Extract the [X, Y] coordinate from the center of the cell holding the provided text.  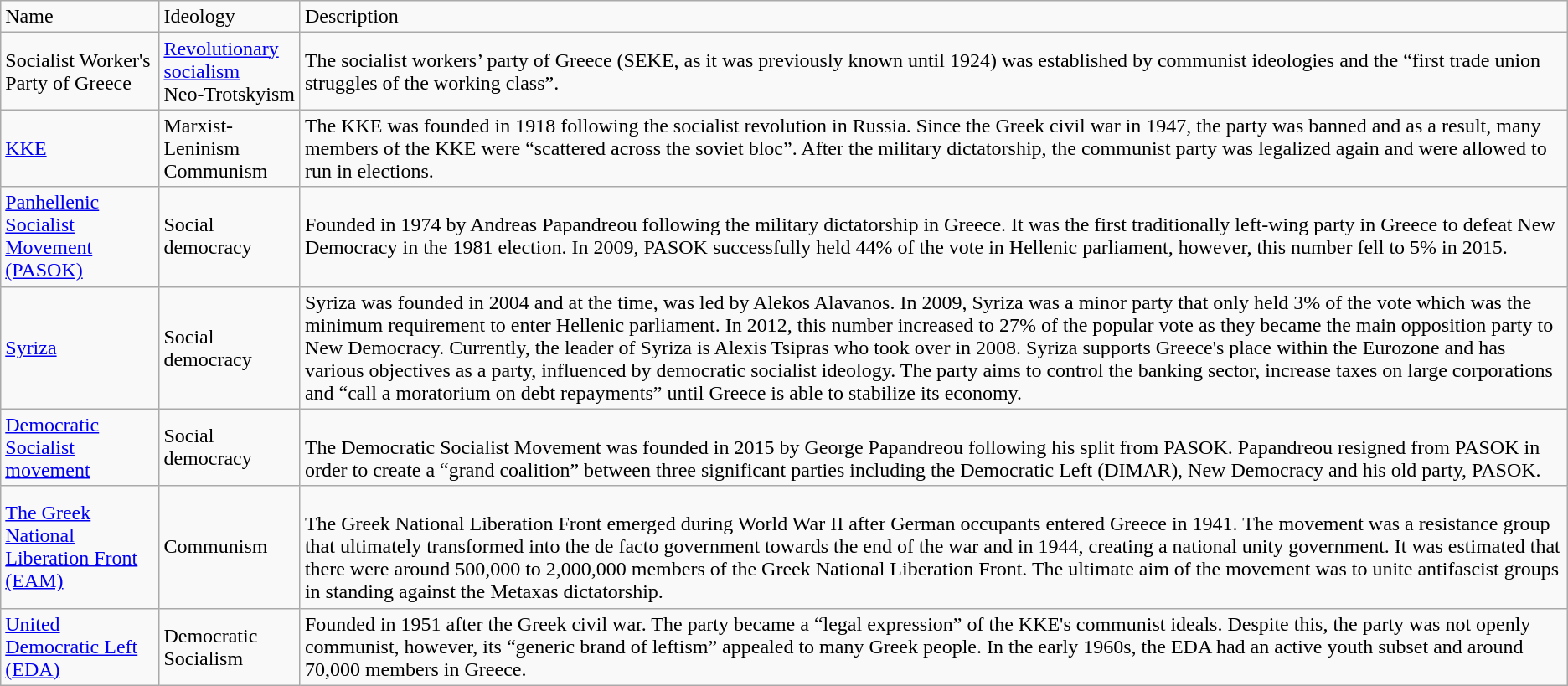
Democratic Socialist movement [80, 447]
Democratic Socialism [230, 647]
Revolutionary socialismNeo-Trotskyism [230, 71]
Description [933, 17]
Ideology [230, 17]
Communism [230, 547]
Syriza [80, 348]
Name [80, 17]
Marxist-LeninismCommunism [230, 148]
The Greek National Liberation Front (EAM) [80, 547]
United Democratic Left (EDA) [80, 647]
KKE [80, 148]
Socialist Worker's Party of Greece [80, 71]
Panhellenic Socialist Movement (PASOK) [80, 236]
